Scan for the cell matching the given text and deliver its (X, Y) coordinate at center. 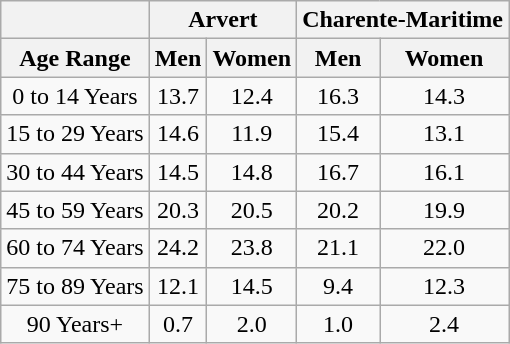
60 to 74 Years (75, 248)
14.6 (178, 134)
24.2 (178, 248)
12.4 (252, 96)
12.3 (444, 286)
0.7 (178, 324)
9.4 (338, 286)
Charente-Maritime (403, 20)
15.4 (338, 134)
75 to 89 Years (75, 286)
0 to 14 Years (75, 96)
15 to 29 Years (75, 134)
16.7 (338, 172)
Age Range (75, 58)
13.7 (178, 96)
16.1 (444, 172)
Arvert (222, 20)
12.1 (178, 286)
2.4 (444, 324)
20.5 (252, 210)
13.1 (444, 134)
20.3 (178, 210)
2.0 (252, 324)
1.0 (338, 324)
30 to 44 Years (75, 172)
21.1 (338, 248)
19.9 (444, 210)
14.3 (444, 96)
16.3 (338, 96)
14.8 (252, 172)
22.0 (444, 248)
20.2 (338, 210)
23.8 (252, 248)
90 Years+ (75, 324)
11.9 (252, 134)
45 to 59 Years (75, 210)
